For the text-containing cell, return its midpoint in [X, Y] coordinate format. 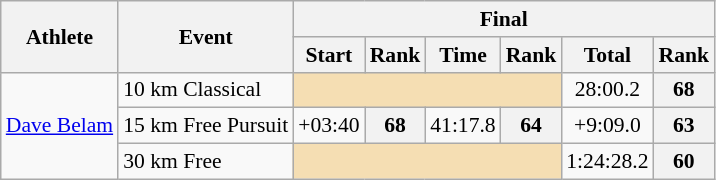
1:24:28.2 [607, 162]
Dave Belam [60, 126]
Final [504, 19]
Start [328, 55]
Event [206, 36]
+03:40 [328, 126]
15 km Free Pursuit [206, 126]
63 [684, 126]
60 [684, 162]
28:00.2 [607, 90]
+9:09.0 [607, 126]
Athlete [60, 36]
30 km Free [206, 162]
Time [462, 55]
41:17.8 [462, 126]
Total [607, 55]
64 [532, 126]
10 km Classical [206, 90]
